Pinpoint the cell where the given text exists, returning its [X, Y] midpoint coordinate. 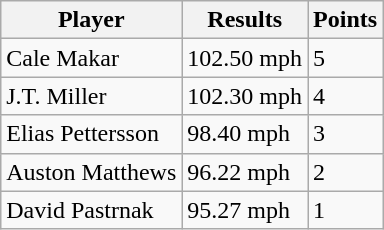
4 [346, 96]
102.50 mph [245, 58]
1 [346, 210]
2 [346, 172]
Cale Makar [92, 58]
Results [245, 20]
Elias Pettersson [92, 134]
3 [346, 134]
95.27 mph [245, 210]
Points [346, 20]
Auston Matthews [92, 172]
96.22 mph [245, 172]
5 [346, 58]
Player [92, 20]
David Pastrnak [92, 210]
J.T. Miller [92, 96]
98.40 mph [245, 134]
102.30 mph [245, 96]
